Pinpoint the cell where the given text exists, returning its (X, Y) midpoint coordinate. 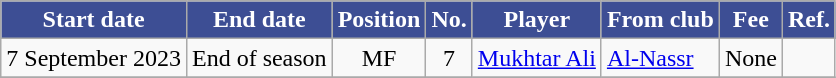
Player (536, 20)
End date (259, 20)
End of season (259, 58)
From club (660, 20)
Al-Nassr (660, 58)
Fee (750, 20)
7 (449, 58)
MF (379, 58)
Start date (94, 20)
7 September 2023 (94, 58)
No. (449, 20)
Ref. (808, 20)
None (750, 58)
Position (379, 20)
Mukhtar Ali (536, 58)
